Extract the (X, Y) coordinate from the center of the cell holding the provided text.  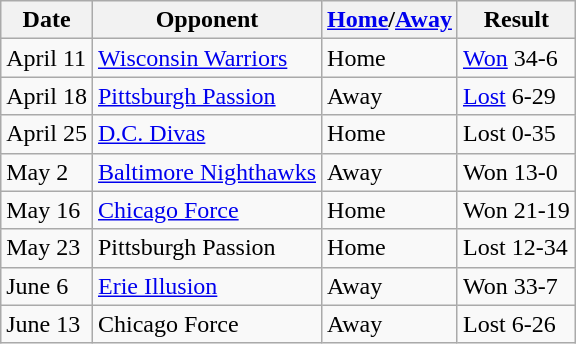
June 6 (47, 286)
Baltimore Nighthawks (206, 172)
Lost 6-29 (516, 96)
April 18 (47, 96)
Home/Away (390, 20)
Wisconsin Warriors (206, 58)
Date (47, 20)
June 13 (47, 324)
D.C. Divas (206, 134)
Won 34-6 (516, 58)
Erie Illusion (206, 286)
Won 21-19 (516, 210)
Won 13-0 (516, 172)
Result (516, 20)
Lost 12-34 (516, 248)
May 16 (47, 210)
May 23 (47, 248)
Opponent (206, 20)
Won 33-7 (516, 286)
April 25 (47, 134)
Lost 6-26 (516, 324)
May 2 (47, 172)
April 11 (47, 58)
Lost 0-35 (516, 134)
